Output the [x, y] coordinate of the center of the cell containing the given text.  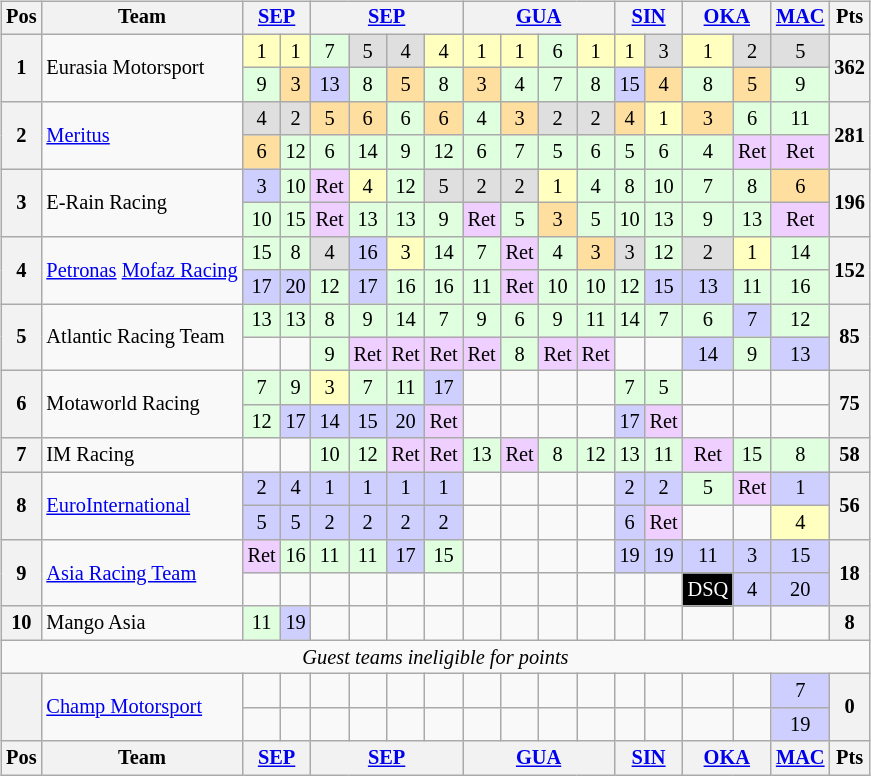
EuroInternational [142, 506]
0 [849, 708]
Meritus [142, 136]
58 [849, 455]
196 [849, 202]
Atlantic Racing Team [142, 338]
85 [849, 338]
362 [849, 68]
Champ Motorsport [142, 708]
152 [849, 270]
Motaworld Racing [142, 404]
75 [849, 404]
DSQ [708, 590]
Petronas Mofaz Racing [142, 270]
281 [849, 136]
Guest teams ineligible for points [435, 657]
56 [849, 506]
Mango Asia [142, 623]
Asia Racing Team [142, 572]
E-Rain Racing [142, 202]
IM Racing [142, 455]
18 [849, 572]
Eurasia Motorsport [142, 68]
